From the cell containing the given text, extract its center point as (X, Y) coordinate. 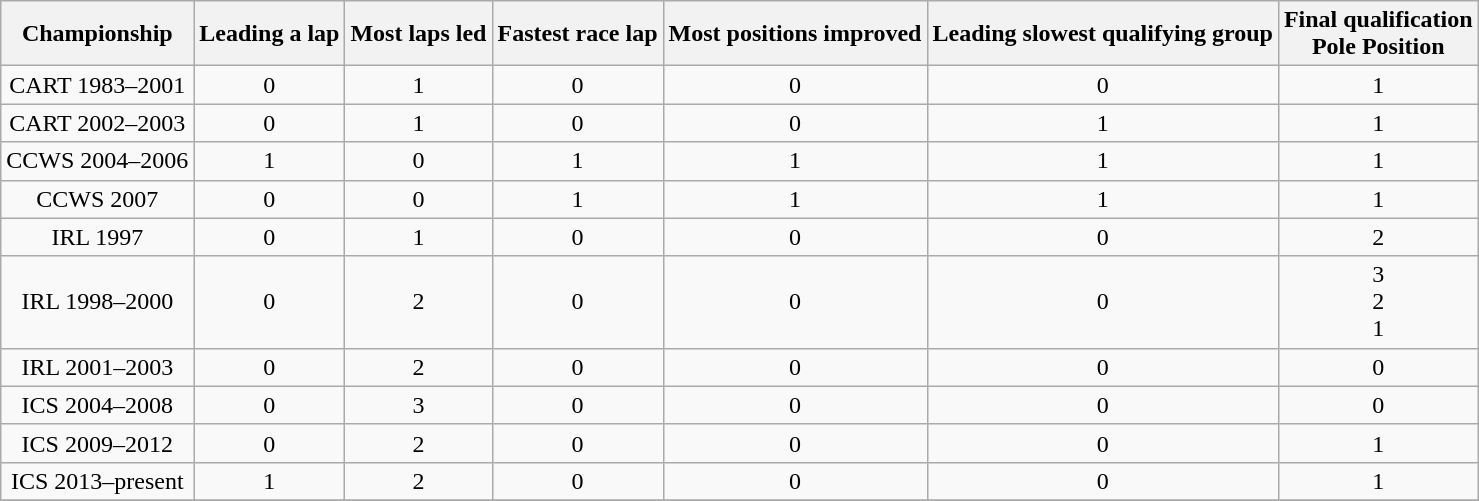
IRL 2001–2003 (98, 367)
CCWS 2007 (98, 199)
3 (418, 405)
IRL 1998–2000 (98, 302)
Final qualificationPole Position (1378, 34)
ICS 2013–present (98, 481)
CCWS 2004–2006 (98, 161)
Most laps led (418, 34)
ICS 2009–2012 (98, 443)
Leading slowest qualifying group (1102, 34)
Championship (98, 34)
ICS 2004–2008 (98, 405)
CART 1983–2001 (98, 85)
Fastest race lap (578, 34)
IRL 1997 (98, 237)
Most positions improved (795, 34)
Leading a lap (270, 34)
321 (1378, 302)
CART 2002–2003 (98, 123)
